Capture the cell that displays the provided text and extract its [x, y] central coordinate. 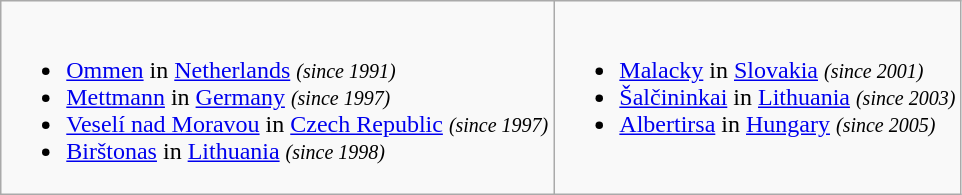
Malacky in Slovakia (since 2001) Šalčininkai in Lithuania (since 2003) Albertirsa in Hungary (since 2005) [758, 98]
